Locate the cell with the specified text and output its [X, Y] center coordinate. 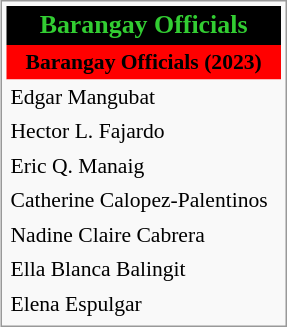
Barangay Officials (2023) [144, 62]
Barangay Officials [144, 26]
Elena Espulgar [139, 303]
Catherine Calopez-Palentinos [139, 200]
Edgar Mangubat [139, 96]
Eric Q. Manaig [139, 165]
Nadine Claire Cabrera [139, 234]
Hector L. Fajardo [139, 131]
Ella Blanca Balingit [139, 269]
